From the cell containing the given text, extract its center point as (x, y) coordinate. 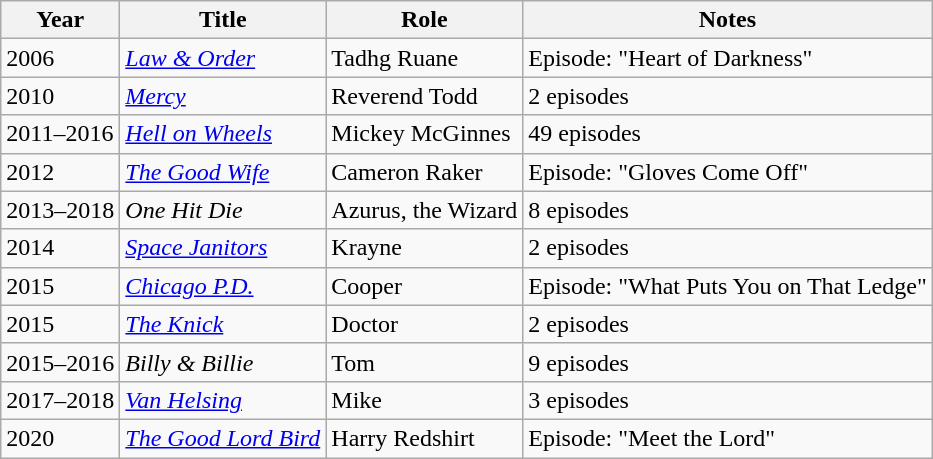
Law & Order (223, 58)
The Knick (223, 324)
2015–2016 (60, 362)
49 episodes (728, 134)
Episode: "Meet the Lord" (728, 438)
Title (223, 20)
2014 (60, 248)
2020 (60, 438)
2013–2018 (60, 210)
Cooper (424, 286)
Tadhg Ruane (424, 58)
Episode: "What Puts You on That Ledge" (728, 286)
3 episodes (728, 400)
Cameron Raker (424, 172)
2011–2016 (60, 134)
Year (60, 20)
One Hit Die (223, 210)
Role (424, 20)
Mickey McGinnes (424, 134)
Reverend Todd (424, 96)
Van Helsing (223, 400)
Notes (728, 20)
2012 (60, 172)
Space Janitors (223, 248)
8 episodes (728, 210)
Episode: "Heart of Darkness" (728, 58)
The Good Wife (223, 172)
9 episodes (728, 362)
Azurus, the Wizard (424, 210)
Chicago P.D. (223, 286)
Krayne (424, 248)
Episode: "Gloves Come Off" (728, 172)
Mercy (223, 96)
2017–2018 (60, 400)
The Good Lord Bird (223, 438)
Billy & Billie (223, 362)
2006 (60, 58)
Harry Redshirt (424, 438)
2010 (60, 96)
Tom (424, 362)
Doctor (424, 324)
Hell on Wheels (223, 134)
Mike (424, 400)
